From the cell containing the given text, extract its center point as [x, y] coordinate. 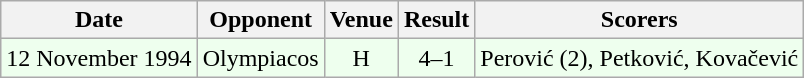
Result [436, 20]
Olympiacos [260, 58]
Date [99, 20]
Venue [361, 20]
Opponent [260, 20]
Scorers [640, 20]
Perović (2), Petković, Kovačević [640, 58]
H [361, 58]
12 November 1994 [99, 58]
4–1 [436, 58]
